Output the (x, y) coordinate of the center of the cell containing the given text.  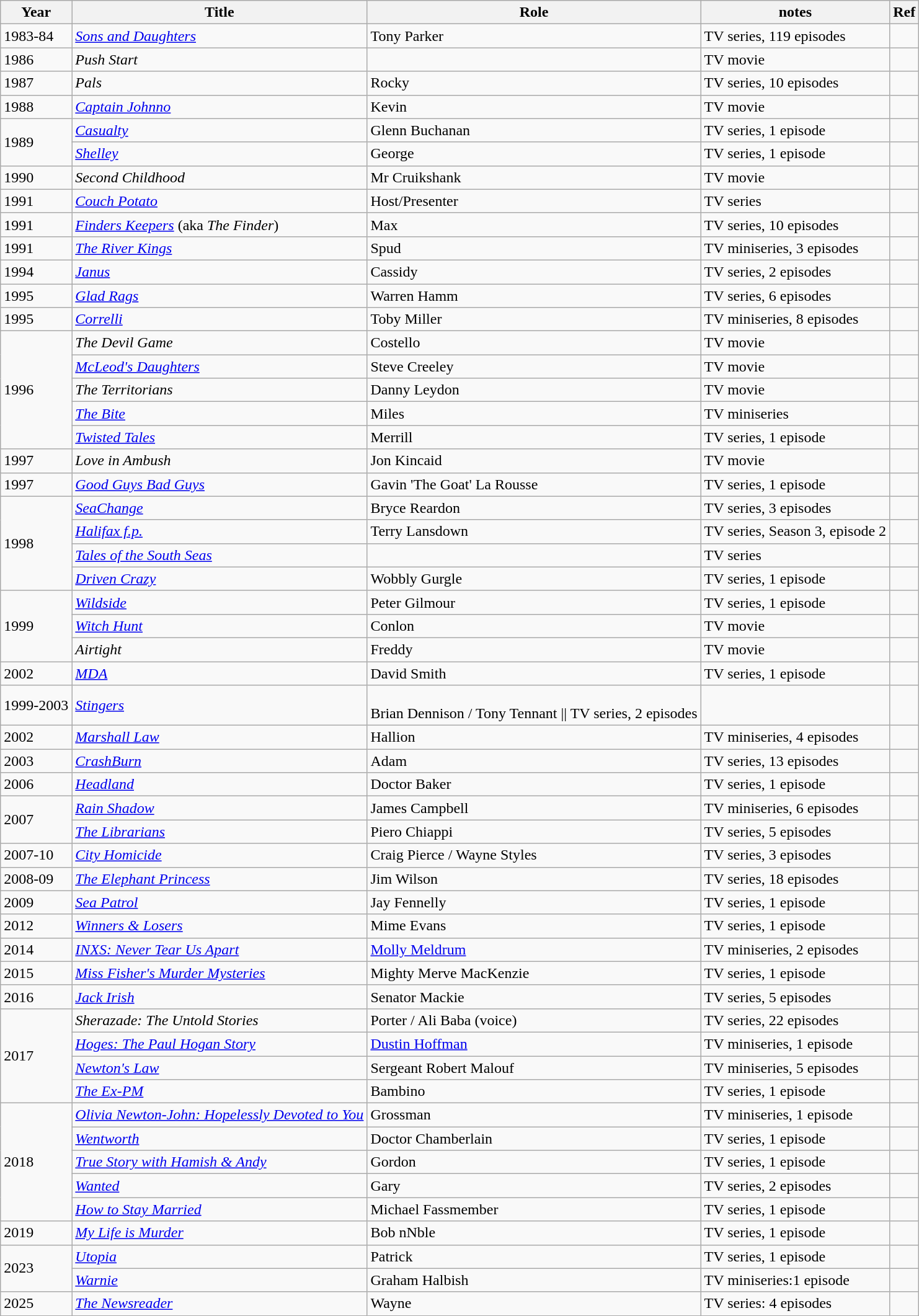
Peter Gilmour (534, 602)
Steve Creeley (534, 367)
Brian Dennison / Tony Tennant || TV series, 2 episodes (534, 706)
INXS: Never Tear Us Apart (220, 949)
How to Stay Married (220, 1209)
TV miniseries, 4 episodes (795, 737)
Mr Cruikshank (534, 177)
Host/Presenter (534, 201)
2006 (36, 785)
Marshall Law (220, 737)
1999 (36, 626)
The Librarians (220, 832)
1986 (36, 60)
2023 (36, 1268)
Cassidy (534, 272)
Michael Fassmember (534, 1209)
Miss Fisher's Murder Mysteries (220, 973)
Doctor Baker (534, 785)
Craig Pierce / Wayne Styles (534, 855)
CrashBurn (220, 761)
2007-10 (36, 855)
Couch Potato (220, 201)
TV series, 13 episodes (795, 761)
Janus (220, 272)
Push Start (220, 60)
Shelley (220, 154)
TV miniseries, 5 episodes (795, 1067)
Adam (534, 761)
Ref (904, 12)
1999-2003 (36, 706)
2019 (36, 1233)
Senator Mackie (534, 997)
SeaChange (220, 508)
The Devil Game (220, 343)
Wobbly Gurgle (534, 579)
Spud (534, 248)
Sherazade: The Untold Stories (220, 1020)
Grossman (534, 1115)
TV series, 6 episodes (795, 296)
Olivia Newton-John: Hopelessly Devoted to You (220, 1115)
My Life is Murder (220, 1233)
2016 (36, 997)
2015 (36, 973)
2009 (36, 902)
Bryce Reardon (534, 508)
City Homicide (220, 855)
Driven Crazy (220, 579)
The Newsreader (220, 1304)
True Story with Hamish & Andy (220, 1162)
MDA (220, 673)
notes (795, 12)
Molly Meldrum (534, 949)
TV series, 18 episodes (795, 879)
TV miniseries, 3 episodes (795, 248)
2007 (36, 820)
Sergeant Robert Malouf (534, 1067)
Stingers (220, 706)
Role (534, 12)
1987 (36, 83)
The Territorians (220, 390)
Bob nNble (534, 1233)
Tales of the South Seas (220, 555)
Halifax f.p. (220, 531)
1994 (36, 272)
Good Guys Bad Guys (220, 484)
Wayne (534, 1304)
Gavin 'The Goat' La Rousse (534, 484)
Miles (534, 414)
2025 (36, 1304)
Rain Shadow (220, 808)
1983-84 (36, 36)
TV miniseries (795, 414)
Casualty (220, 130)
Gary (534, 1186)
Sons and Daughters (220, 36)
1989 (36, 142)
2014 (36, 949)
Rocky (534, 83)
Bambino (534, 1091)
2003 (36, 761)
Tony Parker (534, 36)
TV series, 22 episodes (795, 1020)
TV miniseries, 2 episodes (795, 949)
Love in Ambush (220, 461)
Terry Lansdown (534, 531)
Danny Leydon (534, 390)
Captain Johnno (220, 107)
2012 (36, 926)
Warnie (220, 1280)
Witch Hunt (220, 626)
Conlon (534, 626)
TV miniseries, 8 episodes (795, 319)
Mighty Merve MacKenzie (534, 973)
Doctor Chamberlain (534, 1139)
1990 (36, 177)
Finders Keepers (aka The Finder) (220, 225)
Jon Kincaid (534, 461)
Airtight (220, 649)
2008-09 (36, 879)
2018 (36, 1162)
The Bite (220, 414)
Jack Irish (220, 997)
Freddy (534, 649)
Glenn Buchanan (534, 130)
Twisted Tales (220, 437)
David Smith (534, 673)
1988 (36, 107)
Porter / Ali Baba (voice) (534, 1020)
Headland (220, 785)
Glad Rags (220, 296)
1996 (36, 390)
Jim Wilson (534, 879)
TV series, 119 episodes (795, 36)
Pals (220, 83)
James Campbell (534, 808)
Hoges: The Paul Hogan Story (220, 1044)
TV miniseries, 6 episodes (795, 808)
Patrick (534, 1256)
TV series, Season 3, episode 2 (795, 531)
Correlli (220, 319)
Title (220, 12)
Kevin (534, 107)
Newton's Law (220, 1067)
The River Kings (220, 248)
Wentworth (220, 1139)
Winners & Losers (220, 926)
Max (534, 225)
Hallion (534, 737)
Graham Halbish (534, 1280)
Dustin Hoffman (534, 1044)
Mime Evans (534, 926)
The Elephant Princess (220, 879)
George (534, 154)
Utopia (220, 1256)
TV series: 4 episodes (795, 1304)
The Ex-PM (220, 1091)
2017 (36, 1056)
Warren Hamm (534, 296)
Year (36, 12)
Sea Patrol (220, 902)
Wanted (220, 1186)
Toby Miller (534, 319)
Jay Fennelly (534, 902)
Costello (534, 343)
Wildside (220, 602)
Gordon (534, 1162)
Second Childhood (220, 177)
McLeod's Daughters (220, 367)
TV miniseries:1 episode (795, 1280)
Merrill (534, 437)
1998 (36, 543)
Piero Chiappi (534, 832)
